Scan for the cell matching the given text and deliver its (X, Y) coordinate at center. 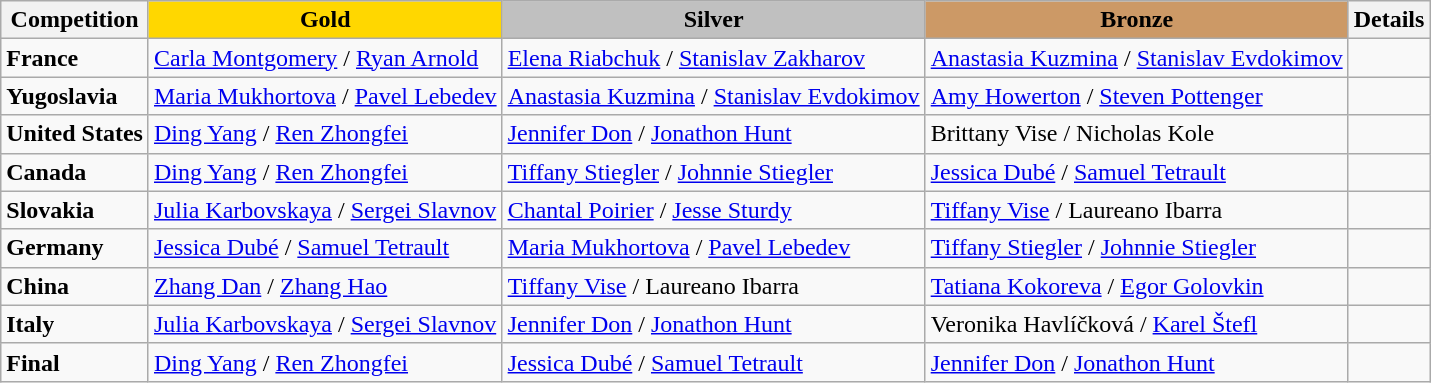
Tatiana Kokoreva / Egor Golovkin (1136, 286)
Brittany Vise / Nicholas Kole (1136, 134)
Chantal Poirier / Jesse Sturdy (714, 210)
Amy Howerton / Steven Pottenger (1136, 96)
Germany (75, 248)
Italy (75, 324)
China (75, 286)
Slovakia (75, 210)
Bronze (1136, 20)
Yugoslavia (75, 96)
Silver (714, 20)
Zhang Dan / Zhang Hao (325, 286)
France (75, 58)
Elena Riabchuk / Stanislav Zakharov (714, 58)
Details (1389, 20)
Final (75, 362)
Veronika Havlíčková / Karel Štefl (1136, 324)
United States (75, 134)
Canada (75, 172)
Competition (75, 20)
Gold (325, 20)
Carla Montgomery / Ryan Arnold (325, 58)
